Pinpoint the cell where the given text exists, returning its [x, y] midpoint coordinate. 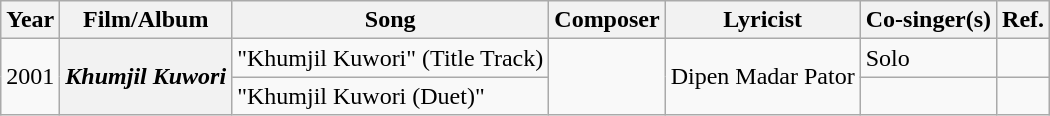
Song [390, 20]
"Khumjil Kuwori" (Title Track) [390, 58]
Film/Album [146, 20]
Lyricist [762, 20]
"Khumjil Kuwori (Duet)" [390, 96]
Year [30, 20]
Composer [607, 20]
Solo [928, 58]
Ref. [1024, 20]
Khumjil Kuwori [146, 77]
2001 [30, 77]
Dipen Madar Pator [762, 77]
Co-singer(s) [928, 20]
